Scan for the cell matching the given text and deliver its [X, Y] coordinate at center. 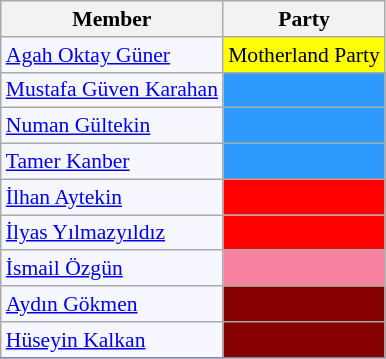
İlhan Aytekin [112, 197]
İsmail Özgün [112, 269]
Aydın Gökmen [112, 304]
Party [304, 19]
İlyas Yılmazyıldız [112, 233]
Mustafa Güven Karahan [112, 90]
Member [112, 19]
Hüseyin Kalkan [112, 340]
Tamer Kanber [112, 162]
Motherland Party [304, 55]
Agah Oktay Güner [112, 55]
Numan Gültekin [112, 126]
